Return the [X, Y] coordinate for the center point of the cell that contains the specified text.  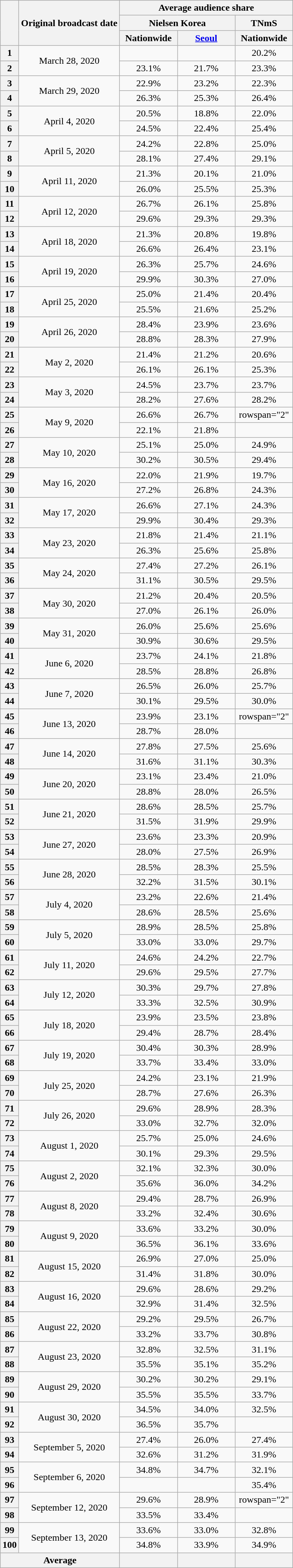
June 7, 2020 [70, 694]
20.1% [206, 173]
51 [9, 807]
July 11, 2020 [70, 965]
35.1% [206, 1364]
14 [9, 249]
17 [9, 294]
28 [9, 460]
62 [9, 972]
35.7% [206, 1425]
92 [9, 1425]
25.2% [264, 309]
84 [9, 1304]
49 [9, 776]
73 [9, 1138]
11 [9, 204]
100 [9, 1545]
64 [9, 1003]
48 [9, 761]
27.7% [264, 972]
28.1% [148, 158]
31.2% [206, 1455]
April 18, 2020 [70, 242]
May 17, 2020 [70, 513]
April 4, 2020 [70, 121]
Average [60, 1560]
May 31, 2020 [70, 633]
24 [9, 400]
89 [9, 1379]
43 [9, 686]
69 [9, 1078]
15 [9, 264]
7 [9, 143]
21.7% [206, 68]
8 [9, 158]
31.6% [148, 761]
23.4% [206, 776]
June 14, 2020 [70, 754]
36.0% [206, 1184]
21 [9, 354]
June 27, 2020 [70, 844]
34 [9, 550]
30.8% [264, 1334]
60 [9, 942]
40 [9, 641]
77 [9, 1199]
85 [9, 1319]
August 1, 2020 [70, 1146]
34.9% [264, 1545]
May 2, 2020 [70, 362]
16 [9, 279]
41 [9, 656]
May 30, 2020 [70, 603]
32.7% [206, 1123]
78 [9, 1214]
23 [9, 384]
March 28, 2020 [70, 61]
31.8% [206, 1274]
August 22, 2020 [70, 1326]
35.2% [264, 1364]
Nielsen Korea [177, 23]
May 9, 2020 [70, 422]
TNmS [264, 23]
21.6% [206, 309]
Average audience share [206, 8]
20.8% [206, 234]
29 [9, 475]
67 [9, 1048]
32.9% [148, 1304]
50 [9, 792]
65 [9, 1018]
September 6, 2020 [70, 1477]
July 26, 2020 [70, 1115]
34.7% [206, 1470]
10 [9, 189]
August 8, 2020 [70, 1206]
September 12, 2020 [70, 1507]
37 [9, 596]
22.1% [148, 430]
72 [9, 1123]
86 [9, 1334]
87 [9, 1349]
6 [9, 128]
1 [9, 53]
26 [9, 430]
May 23, 2020 [70, 543]
59 [9, 927]
19 [9, 324]
August 2, 2020 [70, 1176]
44 [9, 701]
April 11, 2020 [70, 181]
September 5, 2020 [70, 1447]
58 [9, 912]
18 [9, 309]
April 25, 2020 [70, 302]
35.4% [264, 1485]
79 [9, 1229]
32.2% [148, 882]
June 20, 2020 [70, 784]
19.7% [264, 475]
22.8% [206, 143]
34.5% [148, 1410]
21.1% [264, 535]
32 [9, 520]
22.3% [264, 83]
94 [9, 1455]
30 [9, 490]
23.8% [264, 1018]
June 21, 2020 [70, 814]
33 [9, 535]
24.9% [264, 445]
83 [9, 1289]
April 19, 2020 [70, 272]
June 13, 2020 [70, 724]
98 [9, 1515]
32.4% [206, 1214]
9 [9, 173]
July 25, 2020 [70, 1085]
May 3, 2020 [70, 392]
May 16, 2020 [70, 483]
31 [9, 505]
22.6% [206, 897]
33.9% [206, 1545]
August 23, 2020 [70, 1357]
68 [9, 1063]
90 [9, 1394]
27 [9, 445]
46 [9, 731]
May 24, 2020 [70, 573]
35 [9, 565]
13 [9, 234]
39 [9, 626]
34.2% [264, 1184]
99 [9, 1530]
August 29, 2020 [70, 1387]
April 26, 2020 [70, 332]
March 29, 2020 [70, 91]
April 12, 2020 [70, 211]
74 [9, 1153]
32.6% [148, 1455]
July 19, 2020 [70, 1055]
66 [9, 1033]
76 [9, 1184]
22.4% [206, 128]
91 [9, 1410]
August 15, 2020 [70, 1266]
42 [9, 671]
4 [9, 98]
3 [9, 83]
July 18, 2020 [70, 1025]
Original broadcast date [70, 23]
95 [9, 1470]
82 [9, 1274]
May 10, 2020 [70, 453]
July 12, 2020 [70, 995]
25.4% [264, 128]
22.7% [264, 957]
88 [9, 1364]
27.1% [206, 505]
54 [9, 852]
19.8% [264, 234]
36.1% [206, 1244]
47 [9, 746]
Seoul [206, 38]
12 [9, 219]
71 [9, 1108]
61 [9, 957]
56 [9, 882]
35.6% [148, 1184]
18.8% [206, 113]
96 [9, 1485]
32.0% [264, 1123]
22 [9, 369]
38 [9, 611]
August 9, 2020 [70, 1236]
June 6, 2020 [70, 663]
20.2% [264, 53]
24.1% [206, 656]
32.3% [206, 1168]
July 4, 2020 [70, 904]
25 [9, 415]
July 5, 2020 [70, 935]
97 [9, 1500]
53 [9, 837]
September 13, 2020 [70, 1538]
20.6% [264, 354]
April 5, 2020 [70, 151]
2 [9, 68]
75 [9, 1168]
63 [9, 988]
5 [9, 113]
33.5% [148, 1515]
27.9% [264, 339]
80 [9, 1244]
June 28, 2020 [70, 874]
55 [9, 867]
81 [9, 1259]
25.1% [148, 445]
57 [9, 897]
34.0% [206, 1410]
93 [9, 1440]
20.9% [264, 837]
22.9% [148, 83]
August 30, 2020 [70, 1417]
52 [9, 822]
36 [9, 580]
70 [9, 1093]
August 16, 2020 [70, 1296]
20 [9, 339]
23.5% [206, 1018]
33.3% [148, 1003]
45 [9, 716]
